Return [X, Y] of the center of cell containing provided text 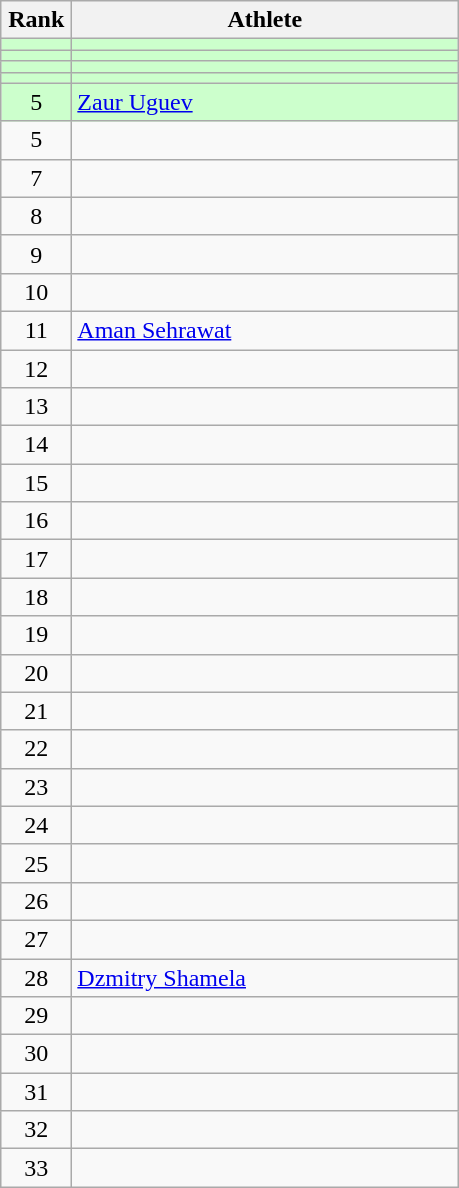
Dzmitry Shamela [265, 977]
20 [36, 673]
7 [36, 178]
30 [36, 1054]
15 [36, 483]
25 [36, 863]
13 [36, 407]
8 [36, 216]
17 [36, 559]
27 [36, 939]
22 [36, 749]
Zaur Uguev [265, 102]
16 [36, 521]
9 [36, 254]
10 [36, 292]
12 [36, 369]
19 [36, 635]
31 [36, 1092]
11 [36, 330]
18 [36, 597]
29 [36, 1016]
Rank [36, 20]
23 [36, 787]
33 [36, 1168]
32 [36, 1130]
24 [36, 825]
Aman Sehrawat [265, 330]
21 [36, 711]
26 [36, 901]
Athlete [265, 20]
14 [36, 445]
28 [36, 977]
